Output the [X, Y] coordinate of the center of the cell containing the given text.  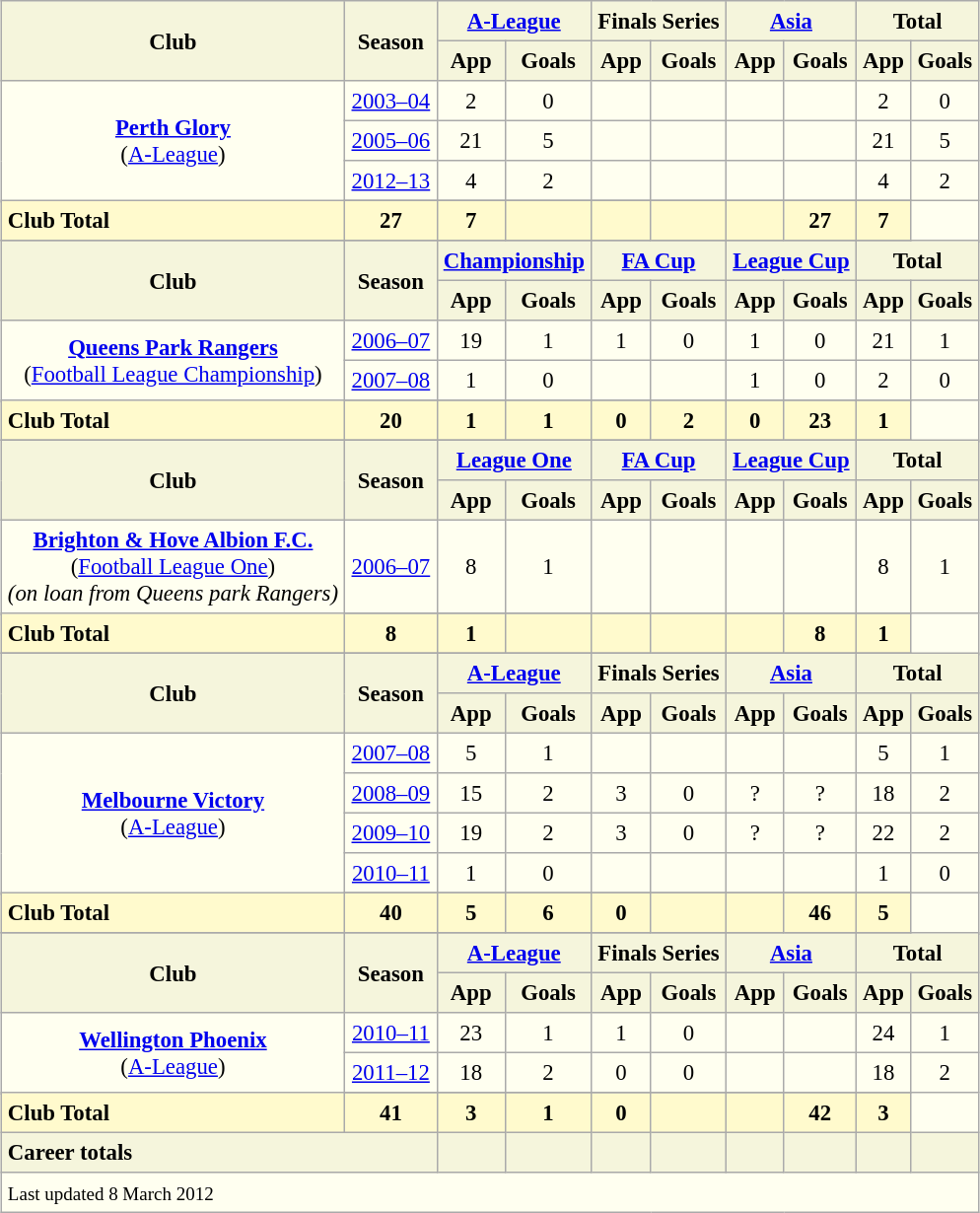
22 [883, 832]
Championship [515, 260]
24 [883, 1033]
Career totals [219, 1152]
2009–10 [390, 832]
Brighton & Hove Albion F.C.(Football League One)(on loan from Queens park Rangers) [174, 566]
20 [390, 420]
2005–06 [390, 140]
2011–12 [390, 1072]
40 [390, 912]
15 [471, 793]
Wellington Phoenix(A-League) [174, 1053]
Last updated 8 March 2012 [490, 1192]
2003–04 [390, 101]
6 [548, 912]
46 [820, 912]
Perth Glory(A-League) [174, 141]
41 [390, 1112]
2012–13 [390, 180]
2008–09 [390, 793]
42 [820, 1112]
Melbourne Victory(A-League) [174, 813]
Queens Park Rangers(Football League Championship) [174, 361]
League One [515, 460]
